Search for the cell housing the specified text and yield its [X, Y] center coordinate. 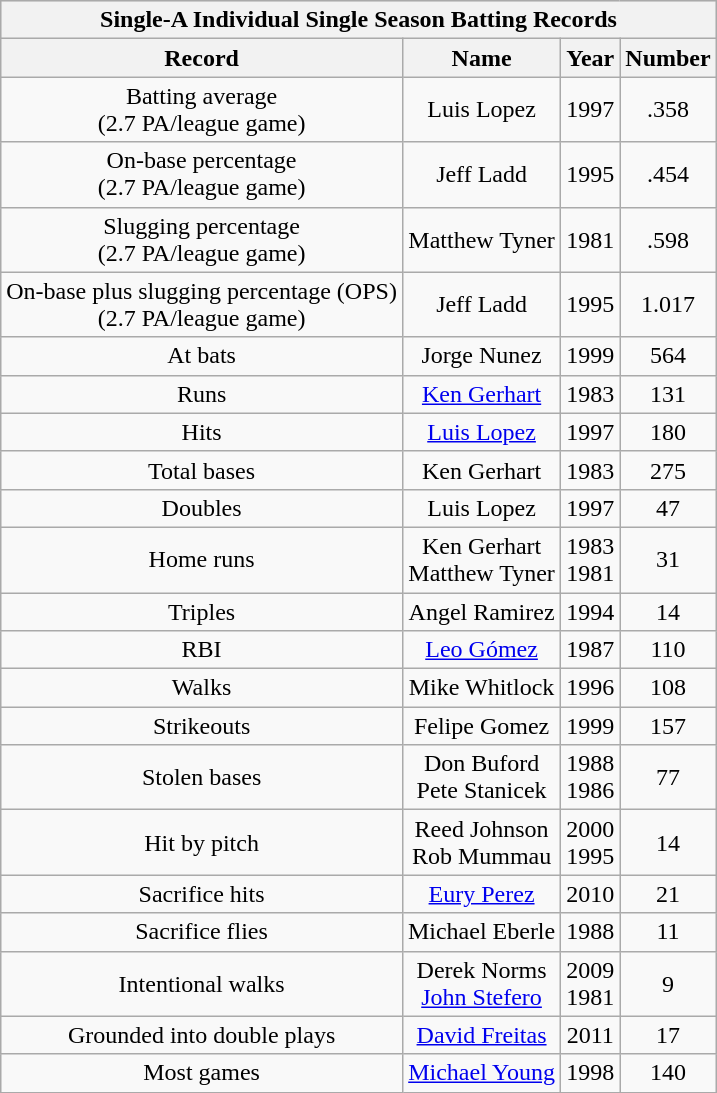
Derek Norms John Stefero [481, 984]
Doubles [202, 508]
Michael Young [481, 1073]
2000 1995 [590, 842]
140 [668, 1073]
Strikeouts [202, 726]
180 [668, 432]
Angel Ramirez [481, 611]
21 [668, 894]
1981 [590, 240]
157 [668, 726]
Michael Eberle [481, 932]
131 [668, 394]
1.017 [668, 304]
47 [668, 508]
Sacrifice hits [202, 894]
Don Buford Pete Stanicek [481, 778]
Hit by pitch [202, 842]
Matthew Tyner [481, 240]
2011 [590, 1035]
Walks [202, 688]
77 [668, 778]
Home runs [202, 560]
Stolen bases [202, 778]
17 [668, 1035]
11 [668, 932]
Jorge Nunez [481, 356]
1996 [590, 688]
.358 [668, 110]
Leo Gómez [481, 650]
2010 [590, 894]
1994 [590, 611]
David Freitas [481, 1035]
Number [668, 58]
110 [668, 650]
Slugging percentage (2.7 PA/league game) [202, 240]
On-base percentage (2.7 PA/league game) [202, 174]
Intentional walks [202, 984]
31 [668, 560]
On-base plus slugging percentage (OPS) (2.7 PA/league game) [202, 304]
Record [202, 58]
9 [668, 984]
Year [590, 58]
Runs [202, 394]
1988 [590, 932]
Hits [202, 432]
1987 [590, 650]
1988 1986 [590, 778]
.598 [668, 240]
Felipe Gomez [481, 726]
Triples [202, 611]
Ken Gerhart Matthew Tyner [481, 560]
Batting average (2.7 PA/league game) [202, 110]
275 [668, 470]
Reed Johnson Rob Mummau [481, 842]
564 [668, 356]
1998 [590, 1073]
2009 1981 [590, 984]
Most games [202, 1073]
108 [668, 688]
.454 [668, 174]
1983 1981 [590, 560]
Total bases [202, 470]
Eury Perez [481, 894]
RBI [202, 650]
At bats [202, 356]
Single-A Individual Single Season Batting Records [358, 20]
Sacrifice flies [202, 932]
Name [481, 58]
Mike Whitlock [481, 688]
Grounded into double plays [202, 1035]
